Return (X, Y) of the center of cell containing provided text 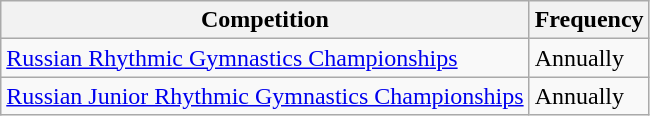
Russian Rhythmic Gymnastics Championships (265, 58)
Russian Junior Rhythmic Gymnastics Championships (265, 96)
Frequency (589, 20)
Competition (265, 20)
